Find where the given text appears and provide that cell's center as (X, Y) coordinate. 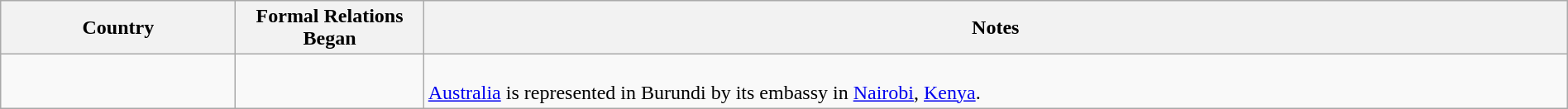
Notes (996, 28)
Australia is represented in Burundi by its embassy in Nairobi, Kenya. (996, 81)
Country (118, 28)
Formal Relations Began (329, 28)
